Extract the [X, Y] coordinate from the center of the cell holding the provided text.  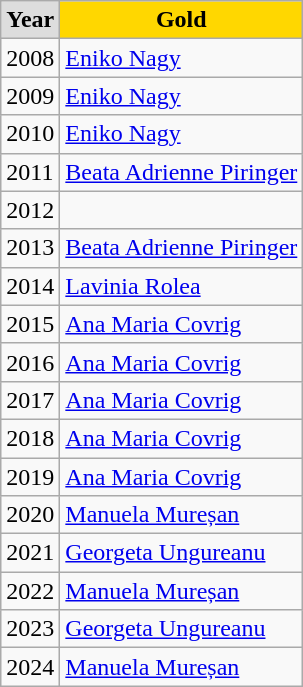
2016 [30, 362]
2022 [30, 591]
2014 [30, 286]
2017 [30, 400]
2008 [30, 58]
2012 [30, 210]
Gold [182, 20]
2011 [30, 172]
Year [30, 20]
2015 [30, 324]
2013 [30, 248]
2018 [30, 438]
2021 [30, 553]
2010 [30, 134]
Lavinia Rolea [182, 286]
2020 [30, 515]
2009 [30, 96]
2024 [30, 667]
2023 [30, 629]
2019 [30, 477]
